From the cell containing the given text, extract its center point as [X, Y] coordinate. 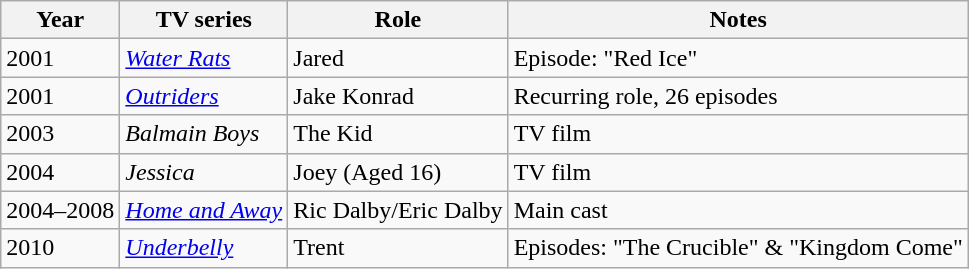
2010 [60, 248]
Water Rats [204, 58]
Jake Konrad [398, 96]
2003 [60, 134]
Ric Dalby/Eric Dalby [398, 210]
Episodes: "The Crucible" & "Kingdom Come" [738, 248]
Episode: "Red Ice" [738, 58]
TV series [204, 20]
Joey (Aged 16) [398, 172]
Notes [738, 20]
2004–2008 [60, 210]
Year [60, 20]
Trent [398, 248]
Outriders [204, 96]
Recurring role, 26 episodes [738, 96]
Jared [398, 58]
Underbelly [204, 248]
2004 [60, 172]
Main cast [738, 210]
Home and Away [204, 210]
Jessica [204, 172]
Role [398, 20]
Balmain Boys [204, 134]
The Kid [398, 134]
